Pinpoint the cell where the given text exists, returning its [x, y] midpoint coordinate. 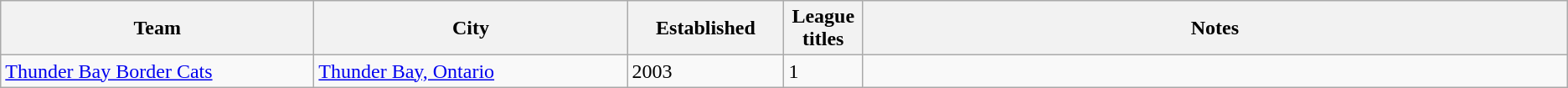
Established [705, 28]
Team [157, 28]
Notes [1215, 28]
League titles [823, 28]
2003 [705, 71]
Thunder Bay Border Cats [157, 71]
Thunder Bay, Ontario [471, 71]
City [471, 28]
1 [823, 71]
